Locate the cell with the specified text and output its [x, y] center coordinate. 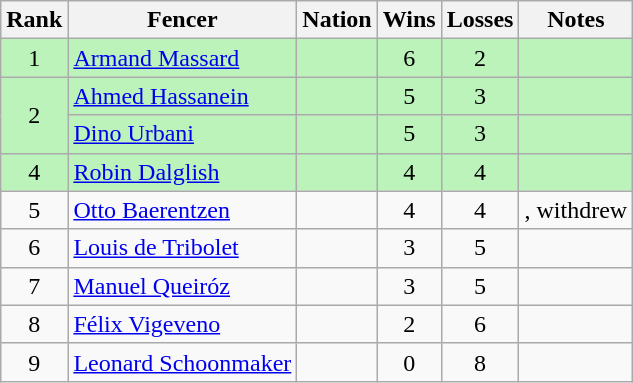
, withdrew [576, 210]
0 [409, 362]
Rank [34, 20]
Losses [480, 20]
1 [34, 58]
Fencer [182, 20]
Otto Baerentzen [182, 210]
Wins [409, 20]
7 [34, 286]
Robin Dalglish [182, 172]
Félix Vigeveno [182, 324]
Leonard Schoonmaker [182, 362]
Louis de Tribolet [182, 248]
Manuel Queiróz [182, 286]
Armand Massard [182, 58]
Dino Urbani [182, 134]
Ahmed Hassanein [182, 96]
9 [34, 362]
Notes [576, 20]
Nation [337, 20]
